Return [x, y] of the center of cell containing provided text 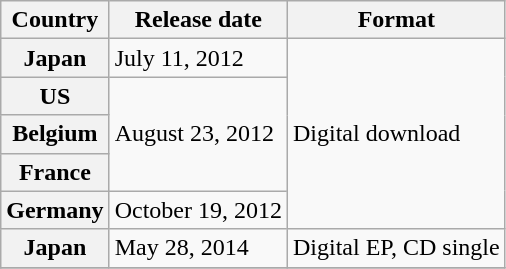
Germany [55, 210]
Belgium [55, 134]
France [55, 172]
Release date [198, 20]
July 11, 2012 [198, 58]
May 28, 2014 [198, 248]
Digital EP, CD single [396, 248]
Format [396, 20]
US [55, 96]
Country [55, 20]
October 19, 2012 [198, 210]
August 23, 2012 [198, 134]
Digital download [396, 134]
